For the text-containing cell, return its midpoint in [x, y] coordinate format. 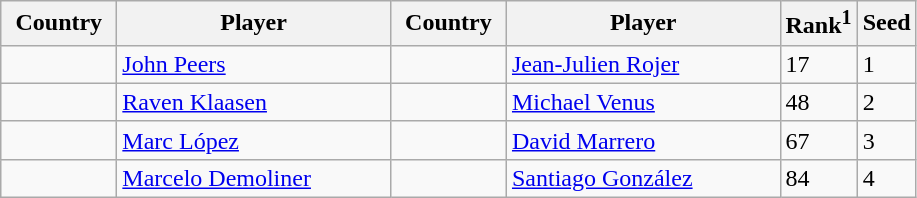
Seed [886, 24]
Michael Venus [643, 102]
17 [818, 64]
48 [818, 102]
Marc López [254, 140]
Raven Klaasen [254, 102]
1 [886, 64]
John Peers [254, 64]
84 [818, 178]
Santiago González [643, 178]
67 [818, 140]
3 [886, 140]
Rank1 [818, 24]
Marcelo Demoliner [254, 178]
2 [886, 102]
David Marrero [643, 140]
Jean-Julien Rojer [643, 64]
4 [886, 178]
